Determine the [X, Y] coordinate at the center of the cell enclosing the given text.  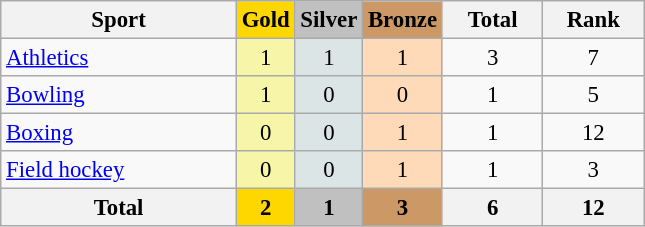
Athletics [119, 58]
Rank [594, 20]
Boxing [119, 133]
Bronze [403, 20]
Sport [119, 20]
Field hockey [119, 170]
7 [594, 58]
5 [594, 95]
Gold [266, 20]
2 [266, 208]
6 [492, 208]
Bowling [119, 95]
Silver [329, 20]
